Capture the cell that displays the provided text and extract its [x, y] central coordinate. 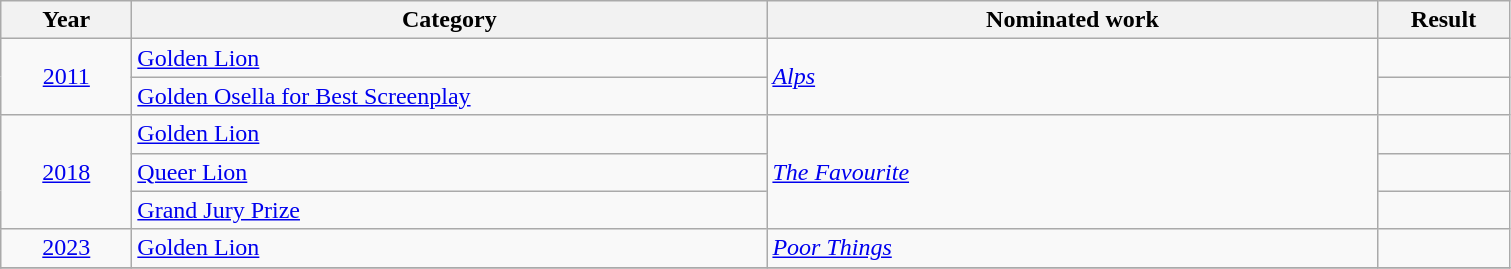
The Favourite [1072, 172]
Nominated work [1072, 20]
Golden Osella for Best Screenplay [450, 96]
2023 [66, 248]
2018 [66, 172]
Grand Jury Prize [450, 210]
2011 [66, 77]
Poor Things [1072, 248]
Alps [1072, 77]
Category [450, 20]
Queer Lion [450, 172]
Result [1444, 20]
Year [66, 20]
